Identify which cell holds the provided text, then report its (x, y) central coordinate. 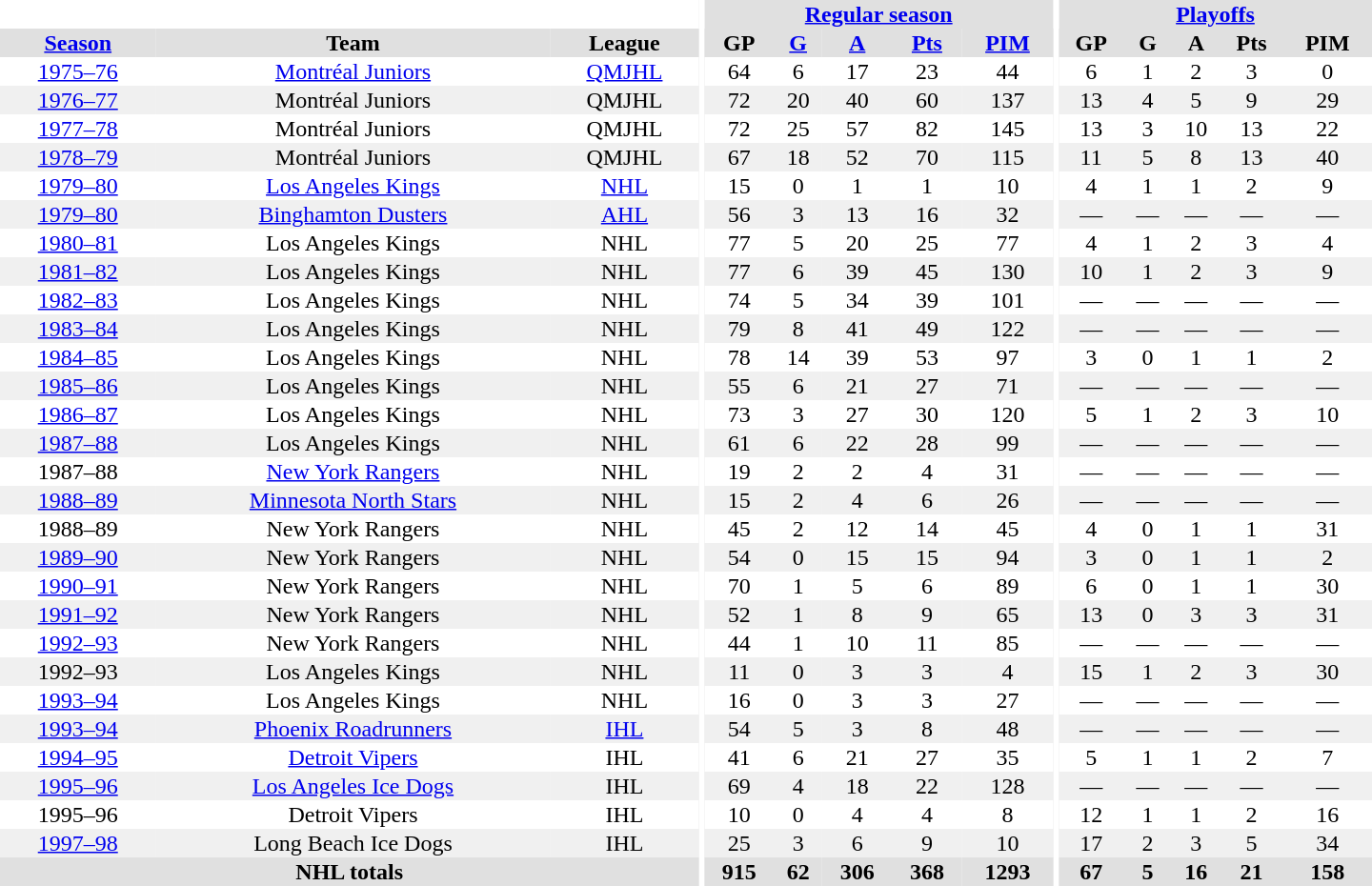
1978–79 (78, 157)
1975–76 (78, 71)
23 (926, 71)
101 (1008, 300)
57 (857, 129)
1991–92 (78, 614)
306 (857, 872)
League (624, 43)
61 (739, 443)
115 (1008, 157)
1986–87 (78, 414)
49 (926, 329)
62 (798, 872)
69 (739, 786)
1984–85 (78, 357)
137 (1008, 100)
78 (739, 357)
53 (926, 357)
145 (1008, 129)
19 (739, 472)
7 (1327, 757)
71 (1008, 386)
64 (739, 71)
Team (353, 43)
1985–86 (78, 386)
Playoffs (1216, 14)
26 (1008, 500)
Regular season (878, 14)
1976–77 (78, 100)
368 (926, 872)
1990–91 (78, 586)
128 (1008, 786)
120 (1008, 414)
28 (926, 443)
158 (1327, 872)
1980–81 (78, 243)
73 (739, 414)
32 (1008, 214)
Phoenix Roadrunners (353, 729)
122 (1008, 329)
82 (926, 129)
130 (1008, 272)
85 (1008, 643)
Season (78, 43)
1997–98 (78, 843)
1994–95 (78, 757)
35 (1008, 757)
915 (739, 872)
Long Beach Ice Dogs (353, 843)
60 (926, 100)
1977–78 (78, 129)
48 (1008, 729)
65 (1008, 614)
74 (739, 300)
NHL totals (349, 872)
AHL (624, 214)
56 (739, 214)
1982–83 (78, 300)
Minnesota North Stars (353, 500)
79 (739, 329)
1293 (1008, 872)
29 (1327, 100)
1981–82 (78, 272)
1983–84 (78, 329)
Los Angeles Ice Dogs (353, 786)
97 (1008, 357)
99 (1008, 443)
89 (1008, 586)
Binghamton Dusters (353, 214)
94 (1008, 557)
1989–90 (78, 557)
55 (739, 386)
